Detect which cell encompasses the target text, then output its (x, y) center coordinate. 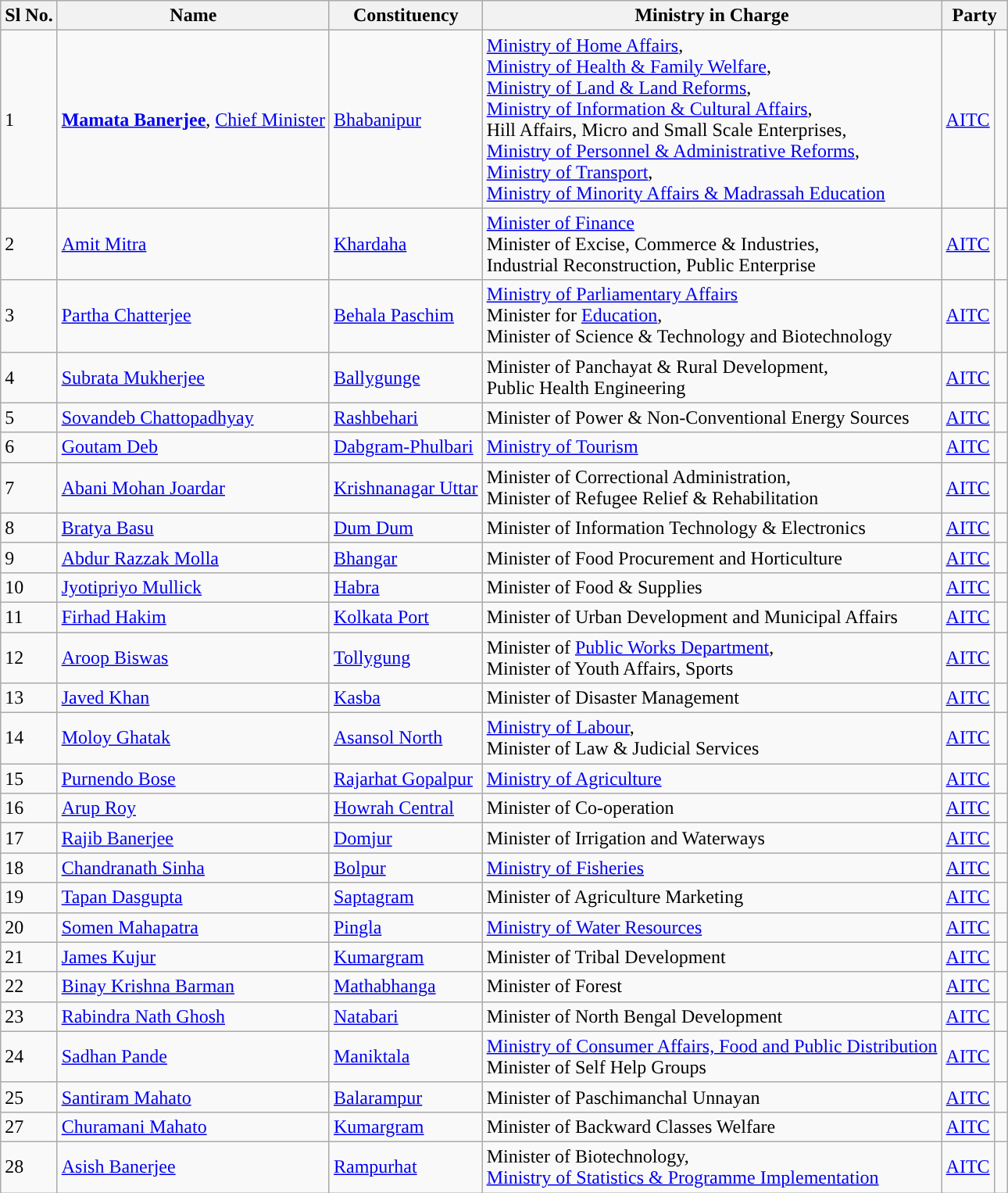
Rajarhat Gopalpur (406, 779)
2 (29, 244)
8 (29, 528)
Minister of Paschimanchal Unnayan (712, 1097)
Habra (406, 587)
3 (29, 316)
24 (29, 1057)
Minister of Backward Classes Welfare (712, 1127)
23 (29, 1016)
Behala Paschim (406, 316)
Bhabanipur (406, 119)
James Kujur (193, 957)
Bhangar (406, 557)
Chandranath Sinha (193, 868)
Krishnanagar Uttar (406, 488)
Minister of Tribal Development (712, 957)
Party (974, 16)
Mamata Banerjee, Chief Minister (193, 119)
Tapan Dasgupta (193, 897)
Constituency (406, 16)
Goutam Deb (193, 447)
Dabgram-Phulbari (406, 447)
Dum Dum (406, 528)
Subrata Mukherjee (193, 377)
Aroop Biswas (193, 657)
Ministry of Tourism (712, 447)
Asansol North (406, 738)
Bratya Basu (193, 528)
Ministry of Labour,Minister of Law & Judicial Services (712, 738)
Bolpur (406, 868)
Sadhan Pande (193, 1057)
28 (29, 1166)
Minister of Irrigation and Waterways (712, 838)
Minister of Food & Supplies (712, 587)
Minister of Disaster Management (712, 698)
25 (29, 1097)
22 (29, 987)
Rashbehari (406, 417)
Amit Mitra (193, 244)
10 (29, 587)
27 (29, 1127)
18 (29, 868)
Balarampur (406, 1097)
Minister of Biotechnology,Ministry of Statistics & Programme Implementation (712, 1166)
16 (29, 808)
Minister of Forest (712, 987)
Minister of Food Procurement and Horticulture (712, 557)
Partha Chatterjee (193, 316)
Minister of Agriculture Marketing (712, 897)
Churamani Mahato (193, 1127)
Saptagram (406, 897)
Ministry of Agriculture (712, 779)
Moloy Ghatak (193, 738)
Rajib Banerjee (193, 838)
Sovandeb Chattopadhyay (193, 417)
13 (29, 698)
Kolkata Port (406, 617)
12 (29, 657)
Ministry of Parliamentary AffairsMinister for Education,Minister of Science & Technology and Biotechnology (712, 316)
Ministry of Water Resources (712, 927)
9 (29, 557)
Ministry of Fisheries (712, 868)
6 (29, 447)
21 (29, 957)
Javed Khan (193, 698)
Pingla (406, 927)
11 (29, 617)
20 (29, 927)
15 (29, 779)
1 (29, 119)
Domjur (406, 838)
Minister of Power & Non-Conventional Energy Sources (712, 417)
Minister of Correctional Administration, Minister of Refugee Relief & Rehabilitation (712, 488)
19 (29, 897)
Rabindra Nath Ghosh (193, 1016)
Natabari (406, 1016)
Ministry in Charge (712, 16)
Mathabhanga (406, 987)
Minister of Urban Development and Municipal Affairs (712, 617)
Firhad Hakim (193, 617)
Maniktala (406, 1057)
Kasba (406, 698)
Arup Roy (193, 808)
5 (29, 417)
14 (29, 738)
Howrah Central (406, 808)
Santiram Mahato (193, 1097)
Sl No. (29, 16)
Minister of Panchayat & Rural Development,Public Health Engineering (712, 377)
Rampurhat (406, 1166)
Khardaha (406, 244)
Abdur Razzak Molla (193, 557)
Tollygung (406, 657)
Minister of Information Technology & Electronics (712, 528)
Ballygunge (406, 377)
4 (29, 377)
Minister of Co-operation (712, 808)
Purnendo Bose (193, 779)
Binay Krishna Barman (193, 987)
Jyotipriyo Mullick (193, 587)
Abani Mohan Joardar (193, 488)
7 (29, 488)
Somen Mahapatra (193, 927)
Minister of Public Works Department,Minister of Youth Affairs, Sports (712, 657)
Minister of North Bengal Development (712, 1016)
Asish Banerjee (193, 1166)
17 (29, 838)
Ministry of Consumer Affairs, Food and Public DistributionMinister of Self Help Groups (712, 1057)
Name (193, 16)
Minister of FinanceMinister of Excise, Commerce & Industries, Industrial Reconstruction, Public Enterprise (712, 244)
